Locate the cell with the specified text and output its (X, Y) center coordinate. 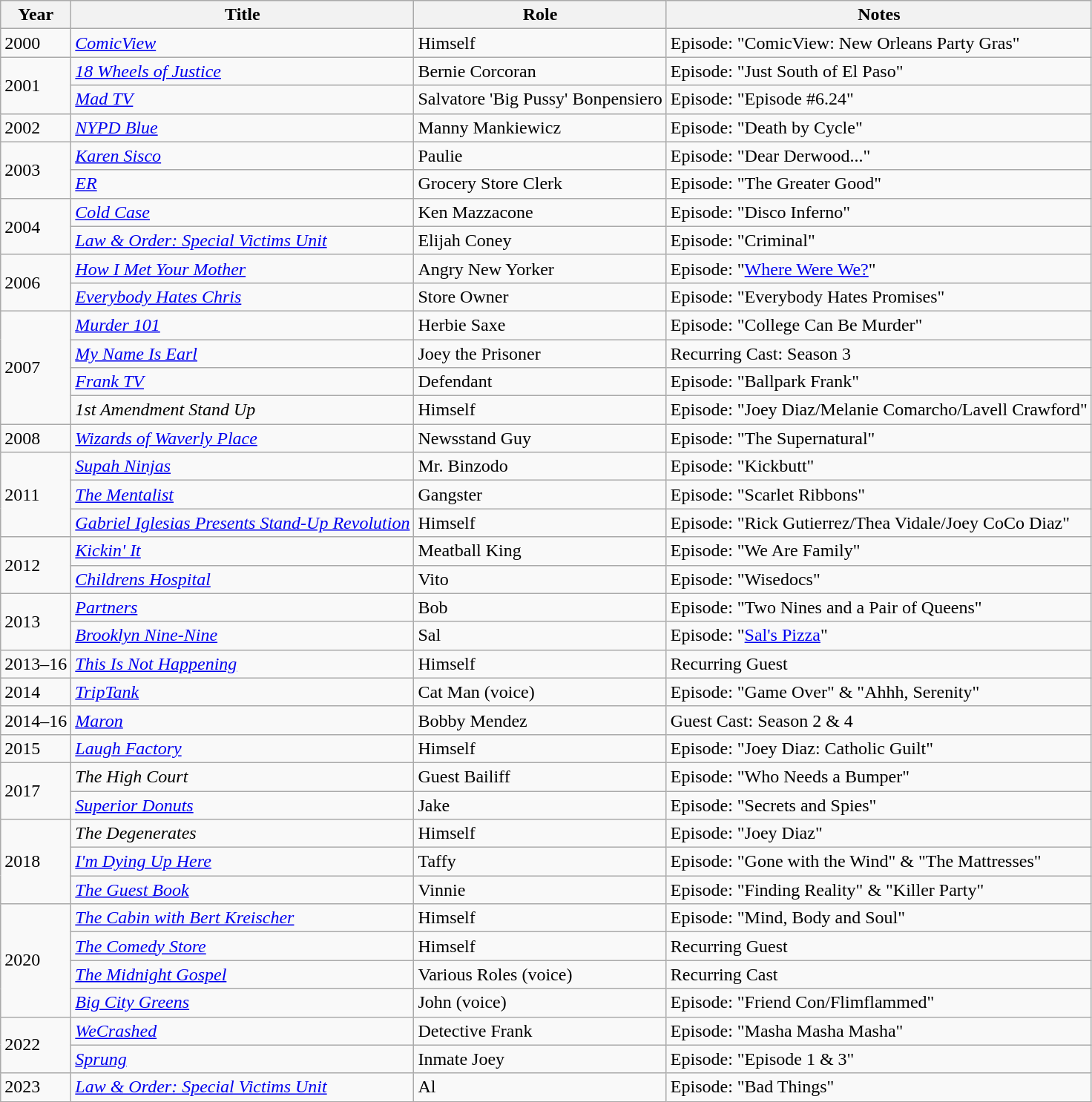
2012 (36, 565)
Episode: "Scarlet Ribbons" (878, 495)
Taffy (540, 862)
Various Roles (voice) (540, 974)
Al (540, 1087)
Detective Frank (540, 1031)
Episode: "Rick Gutierrez/Thea Vidale/Joey CoCo Diaz" (878, 523)
Episode: "Gone with the Wind" & "The Mattresses" (878, 862)
Laugh Factory (243, 748)
Elijah Coney (540, 240)
My Name Is Earl (243, 354)
Sal (540, 636)
2018 (36, 862)
ComicView (243, 43)
Sprung (243, 1059)
Store Owner (540, 297)
The Midnight Gospel (243, 974)
Episode: "Bad Things" (878, 1087)
Episode: "Death by Cycle" (878, 128)
Supah Ninjas (243, 466)
Episode: "Joey Diaz" (878, 834)
WeCrashed (243, 1031)
Karen Sisco (243, 156)
Episode: "Where Were We?" (878, 268)
Vito (540, 579)
Episode: "Mind, Body and Soul" (878, 918)
Episode: "Sal's Pizza" (878, 636)
I'm Dying Up Here (243, 862)
Episode: "ComicView: New Orleans Party Gras" (878, 43)
Mad TV (243, 99)
Cat Man (voice) (540, 692)
Episode: "Joey Diaz/Melanie Comarcho/Lavell Crawford" (878, 410)
Episode: "College Can Be Murder" (878, 325)
Episode: "The Supernatural" (878, 438)
Episode: "Game Over" & "Ahhh, Serenity" (878, 692)
1st Amendment Stand Up (243, 410)
2015 (36, 748)
The Cabin with Bert Kreischer (243, 918)
Inmate Joey (540, 1059)
Gabriel Iglesias Presents Stand-Up Revolution (243, 523)
2013–16 (36, 664)
Childrens Hospital (243, 579)
Episode: "Ballpark Frank" (878, 382)
Episode: "The Greater Good" (878, 184)
Meatball King (540, 551)
2006 (36, 283)
Title (243, 15)
Episode: "Everybody Hates Promises" (878, 297)
Episode: "Friend Con/Flimflammed" (878, 1003)
Episode: "Kickbutt" (878, 466)
Jake (540, 805)
Episode: "Who Needs a Bumper" (878, 776)
2013 (36, 621)
Gangster (540, 495)
Recurring Cast: Season 3 (878, 354)
The Guest Book (243, 890)
2000 (36, 43)
Herbie Saxe (540, 325)
2022 (36, 1045)
2001 (36, 85)
Year (36, 15)
Mr. Binzodo (540, 466)
Ken Mazzacone (540, 212)
Angry New Yorker (540, 268)
John (voice) (540, 1003)
Paulie (540, 156)
Maron (243, 720)
This Is Not Happening (243, 664)
Vinnie (540, 890)
Bernie Corcoran (540, 71)
2014–16 (36, 720)
2023 (36, 1087)
Joey the Prisoner (540, 354)
Episode: "Just South of El Paso" (878, 71)
Episode: "Episode 1 & 3" (878, 1059)
Big City Greens (243, 1003)
18 Wheels of Justice (243, 71)
Brooklyn Nine-Nine (243, 636)
Episode: "Masha Masha Masha" (878, 1031)
Episode: "Dear Derwood..." (878, 156)
NYPD Blue (243, 128)
2020 (36, 960)
Episode: "Disco Inferno" (878, 212)
Murder 101 (243, 325)
Cold Case (243, 212)
Grocery Store Clerk (540, 184)
Bobby Mendez (540, 720)
Salvatore 'Big Pussy' Bonpensiero (540, 99)
Episode: "Wisedocs" (878, 579)
2002 (36, 128)
Episode: "Criminal" (878, 240)
The Degenerates (243, 834)
Newsstand Guy (540, 438)
Kickin' It (243, 551)
Defendant (540, 382)
Episode: "We Are Family" (878, 551)
Partners (243, 607)
2014 (36, 692)
Notes (878, 15)
2017 (36, 791)
2004 (36, 226)
The High Court (243, 776)
ER (243, 184)
2011 (36, 495)
Manny Mankiewicz (540, 128)
2007 (36, 367)
Episode: "Episode #6.24" (878, 99)
How I Met Your Mother (243, 268)
Recurring Cast (878, 974)
The Mentalist (243, 495)
Role (540, 15)
Episode: "Secrets and Spies" (878, 805)
2003 (36, 170)
Everybody Hates Chris (243, 297)
TripTank (243, 692)
Episode: "Joey Diaz: Catholic Guilt" (878, 748)
2008 (36, 438)
Superior Donuts (243, 805)
Guest Bailiff (540, 776)
Wizards of Waverly Place (243, 438)
Frank TV (243, 382)
Episode: "Finding Reality" & "Killer Party" (878, 890)
Guest Cast: Season 2 & 4 (878, 720)
Bob (540, 607)
The Comedy Store (243, 946)
Episode: "Two Nines and a Pair of Queens" (878, 607)
